Detect which cell encompasses the target text, then output its [x, y] center coordinate. 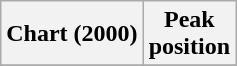
Peakposition [189, 34]
Chart (2000) [72, 34]
